Output the [x, y] coordinate of the center of the cell containing the given text.  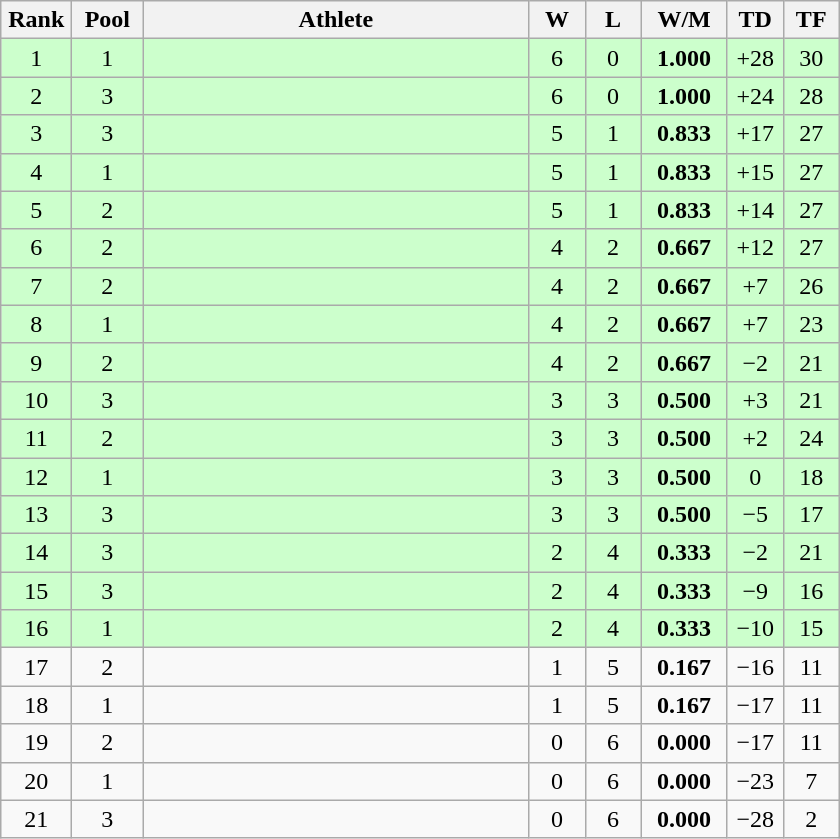
W [557, 20]
8 [36, 324]
−9 [755, 591]
13 [36, 515]
Pool [108, 20]
−16 [755, 667]
L [613, 20]
+14 [755, 210]
24 [811, 438]
−5 [755, 515]
TD [755, 20]
28 [811, 96]
+15 [755, 172]
30 [811, 58]
9 [36, 362]
+3 [755, 400]
12 [36, 477]
−23 [755, 781]
W/M [684, 20]
+24 [755, 96]
23 [811, 324]
−28 [755, 819]
10 [36, 400]
TF [811, 20]
19 [36, 743]
−10 [755, 629]
+2 [755, 438]
Athlete [336, 20]
+17 [755, 134]
+12 [755, 248]
Rank [36, 20]
26 [811, 286]
14 [36, 553]
+28 [755, 58]
20 [36, 781]
